Provide the (x, y) coordinate of the cell's center where the given text is located.  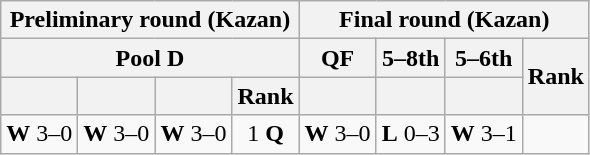
L 0–3 (410, 134)
QF (338, 58)
5–8th (410, 58)
Final round (Kazan) (444, 20)
W 3–1 (484, 134)
1 Q (266, 134)
Preliminary round (Kazan) (150, 20)
Pool D (150, 58)
5–6th (484, 58)
